Provide the (X, Y) coordinate of the cell's center where the given text is located.  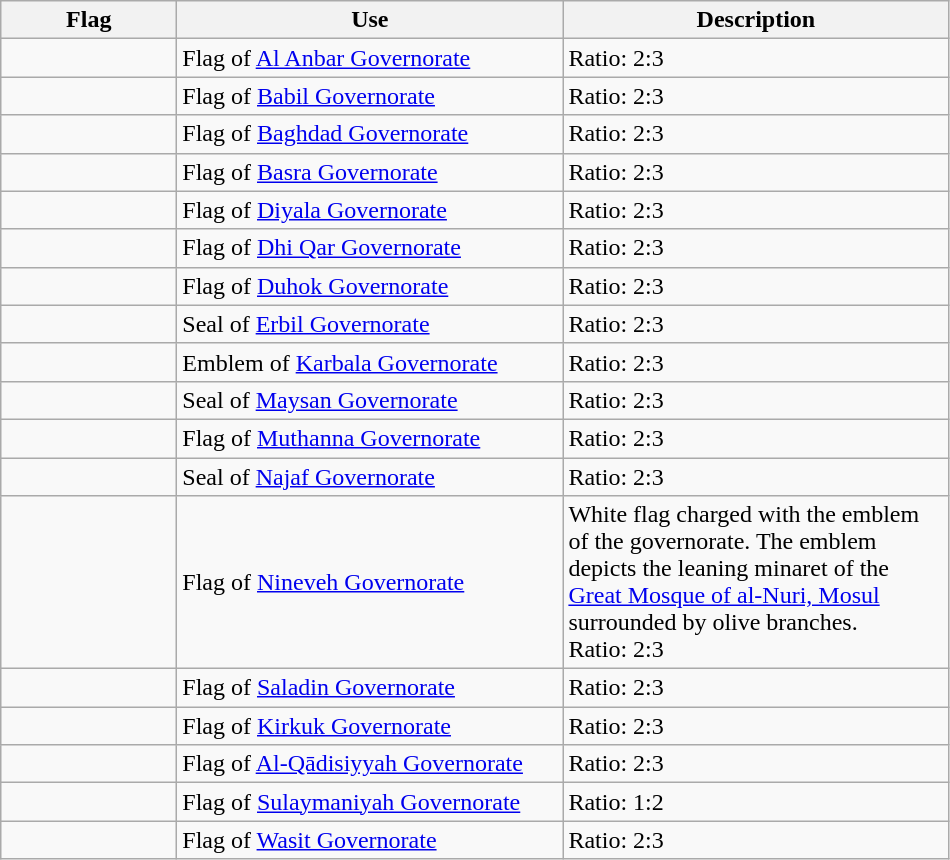
Flag of Babil Governorate (370, 96)
Flag (89, 20)
Flag of Duhok Governorate (370, 286)
Flag of Al Anbar Governorate (370, 58)
Flag of Wasit Governorate (370, 840)
Flag of Baghdad Governorate (370, 134)
Seal of Erbil Governorate (370, 324)
Flag of Kirkuk Governorate (370, 726)
Flag of Nineveh Governorate (370, 582)
Seal of Najaf Governorate (370, 477)
Flag of Basra Governorate (370, 172)
Flag of Muthanna Governorate (370, 438)
Ratio: 1:2 (756, 802)
Flag of Dhi Qar Governorate (370, 248)
Emblem of Karbala Governorate (370, 362)
Seal of Maysan Governorate (370, 400)
Flag of Saladin Governorate (370, 688)
Description (756, 20)
Flag of Sulaymaniyah Governorate (370, 802)
Use (370, 20)
Flag of Al-Qādisiyyah Governorate (370, 764)
Flag of Diyala Governorate (370, 210)
